Output the [X, Y] coordinate of the center of the cell containing the given text.  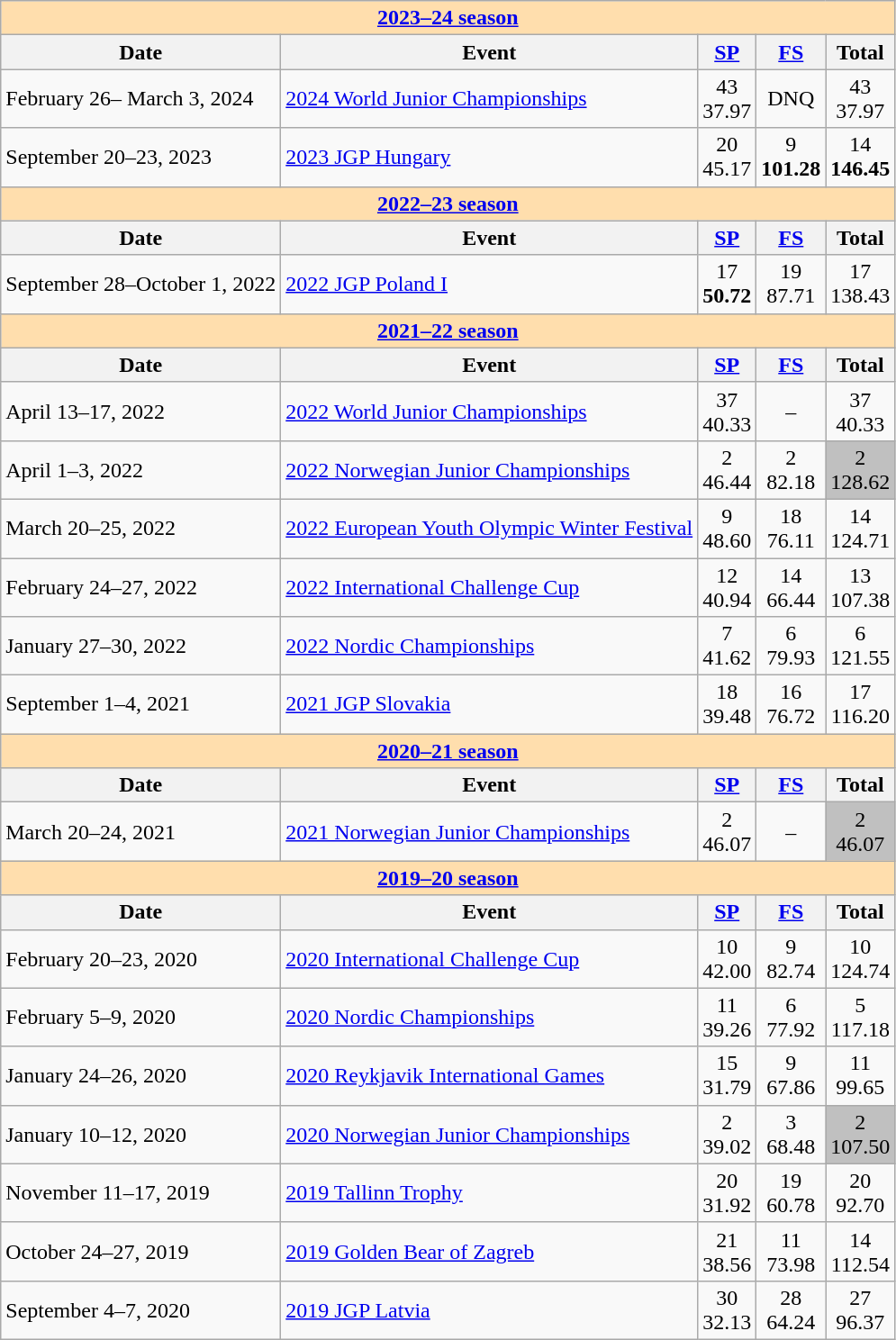
6 77.92 [791, 1018]
11 73.98 [791, 1252]
17 50.72 [728, 285]
2022–23 season [448, 204]
18 39.48 [728, 704]
15 31.79 [728, 1075]
14 146.45 [861, 157]
21 38.56 [728, 1252]
14 112.54 [861, 1252]
2022 World Junior Championships [490, 411]
September 4–7, 2020 [140, 1309]
September 28–October 1, 2022 [140, 285]
2020 Reykjavik International Games [490, 1075]
February 5–9, 2020 [140, 1018]
17 116.20 [861, 704]
20 31.92 [728, 1192]
2024 World Junior Championships [490, 99]
2019–20 season [448, 878]
27 96.37 [861, 1309]
2022 Norwegian Junior Championships [490, 470]
2023–24 season [448, 18]
2022 JGP Poland I [490, 285]
January 24–26, 2020 [140, 1075]
January 27–30, 2022 [140, 647]
2022 Nordic Championships [490, 647]
2022 International Challenge Cup [490, 587]
3 68.48 [791, 1135]
6 121.55 [861, 647]
2021–22 season [448, 330]
February 24–27, 2022 [140, 587]
9 48.60 [728, 528]
2019 Tallinn Trophy [490, 1192]
9 101.28 [791, 157]
April 1–3, 2022 [140, 470]
2023 JGP Hungary [490, 157]
2 82.18 [791, 470]
10 42.00 [728, 958]
November 11–17, 2019 [140, 1192]
14 66.44 [791, 587]
9 82.74 [791, 958]
20 45.17 [728, 157]
28 64.24 [791, 1309]
5 117.18 [861, 1018]
DNQ [791, 99]
2021 Norwegian Junior Championships [490, 832]
6 79.93 [791, 647]
11 99.65 [861, 1075]
October 24–27, 2019 [140, 1252]
2 128.62 [861, 470]
18 76.11 [791, 528]
9 67.86 [791, 1075]
February 26– March 3, 2024 [140, 99]
2020 Nordic Championships [490, 1018]
30 32.13 [728, 1309]
2019 Golden Bear of Zagreb [490, 1252]
September 1–4, 2021 [140, 704]
19 87.71 [791, 285]
2 39.02 [728, 1135]
17 138.43 [861, 285]
19 60.78 [791, 1192]
13 107.38 [861, 587]
11 39.26 [728, 1018]
February 20–23, 2020 [140, 958]
12 40.94 [728, 587]
7 41.62 [728, 647]
September 20–23, 2023 [140, 157]
14 124.71 [861, 528]
20 92.70 [861, 1192]
16 76.72 [791, 704]
April 13–17, 2022 [140, 411]
2021 JGP Slovakia [490, 704]
2020 International Challenge Cup [490, 958]
2 107.50 [861, 1135]
2019 JGP Latvia [490, 1309]
March 20–25, 2022 [140, 528]
2 46.44 [728, 470]
January 10–12, 2020 [140, 1135]
March 20–24, 2021 [140, 832]
10 124.74 [861, 958]
2020 Norwegian Junior Championships [490, 1135]
2020–21 season [448, 751]
2022 European Youth Olympic Winter Festival [490, 528]
